Provide the (X, Y) coordinate of the cell's center where the given text is located.  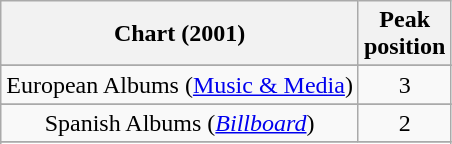
3 (404, 85)
Chart (2001) (180, 34)
European Albums (Music & Media) (180, 85)
Spanish Albums (Billboard) (180, 123)
2 (404, 123)
Peakposition (404, 34)
